For the text-containing cell, return its midpoint in [x, y] coordinate format. 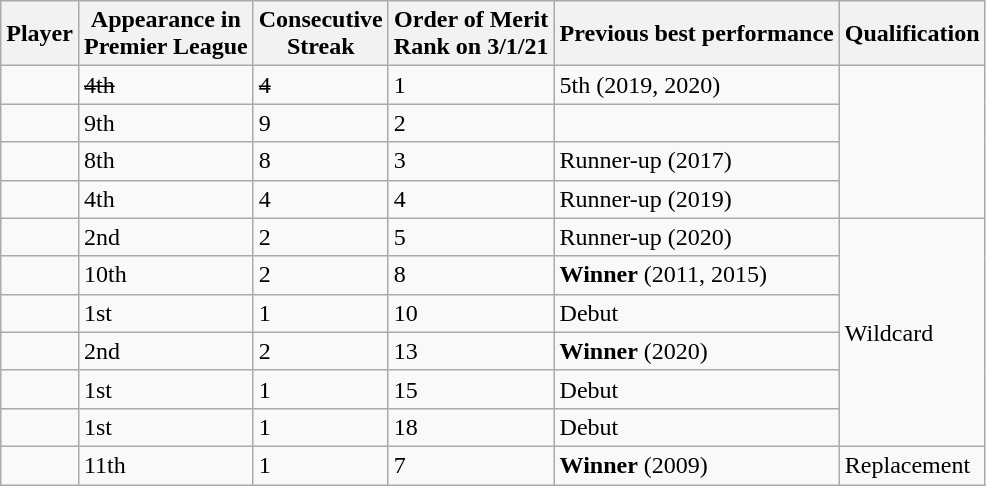
5th (2019, 2020) [696, 85]
Winner (2009) [696, 465]
5 [471, 237]
10th [166, 275]
Appearance inPremier League [166, 34]
8th [166, 161]
7 [471, 465]
Runner-up (2017) [696, 161]
Winner (2020) [696, 351]
18 [471, 427]
11th [166, 465]
15 [471, 389]
Order of MeritRank on 3/1/21 [471, 34]
9th [166, 123]
Runner-up (2019) [696, 199]
13 [471, 351]
Winner (2011, 2015) [696, 275]
Previous best performance [696, 34]
Replacement [912, 465]
Runner-up (2020) [696, 237]
ConsecutiveStreak [320, 34]
9 [320, 123]
Qualification [912, 34]
3 [471, 161]
Player [40, 34]
10 [471, 313]
Wildcard [912, 332]
